Search for the cell housing the specified text and yield its [X, Y] center coordinate. 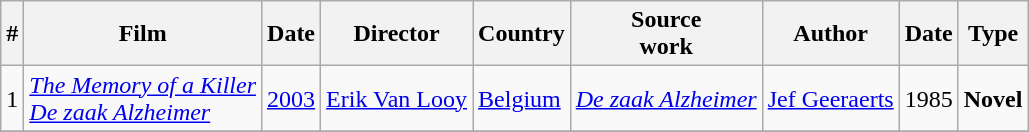
1985 [928, 98]
Country [522, 34]
Sourcework [666, 34]
De zaak Alzheimer [666, 98]
Film [143, 34]
Type [993, 34]
Jef Geeraerts [830, 98]
Novel [993, 98]
1 [12, 98]
# [12, 34]
The Memory of a KillerDe zaak Alzheimer [143, 98]
Author [830, 34]
Director [397, 34]
2003 [292, 98]
Belgium [522, 98]
Erik Van Looy [397, 98]
